Locate the cell with the specified text and output its (X, Y) center coordinate. 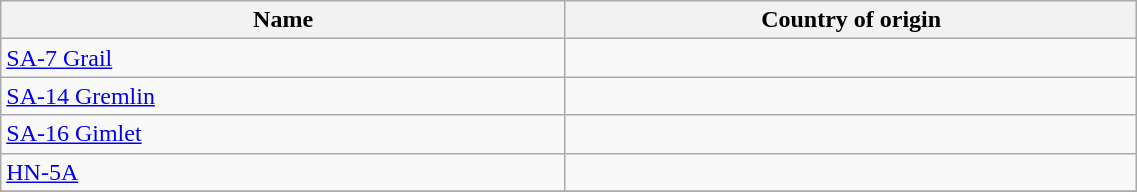
SA-16 Gimlet (284, 134)
SA-14 Gremlin (284, 96)
Country of origin (850, 20)
HN-5A (284, 172)
SA-7 Grail (284, 58)
Name (284, 20)
